Return [X, Y] of the center of cell containing provided text 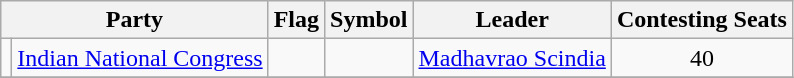
Contesting Seats [702, 20]
Symbol [369, 20]
40 [702, 58]
Flag [296, 20]
Leader [512, 20]
Indian National Congress [140, 58]
Madhavrao Scindia [512, 58]
Party [134, 20]
